Return [X, Y] of the center of cell containing provided text 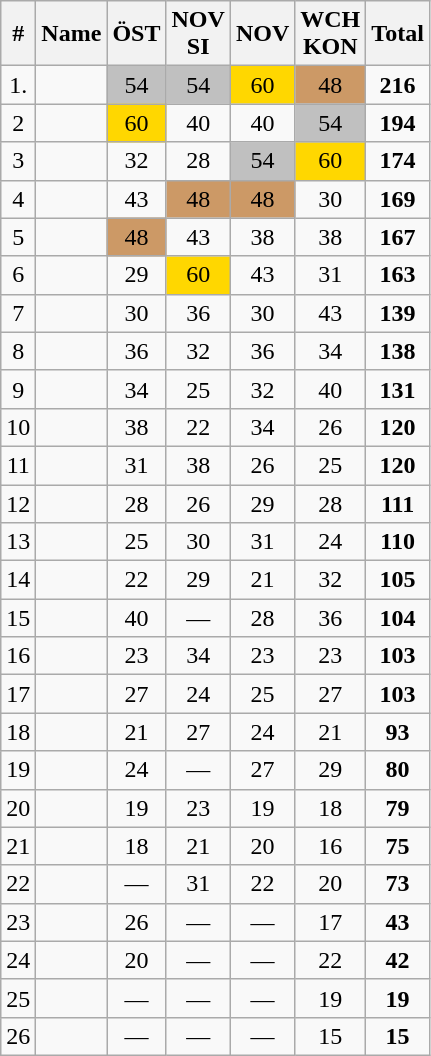
14 [18, 580]
110 [398, 542]
75 [398, 846]
169 [398, 199]
13 [18, 542]
11 [18, 465]
138 [398, 351]
93 [398, 732]
131 [398, 389]
ÖST [136, 34]
Name [72, 34]
8 [18, 351]
174 [398, 161]
73 [398, 884]
80 [398, 770]
105 [398, 580]
104 [398, 618]
111 [398, 503]
1. [18, 85]
42 [398, 960]
# [18, 34]
Total [398, 34]
167 [398, 237]
216 [398, 85]
NOV SI [198, 34]
3 [18, 161]
WCH KON [330, 34]
139 [398, 313]
10 [18, 427]
163 [398, 275]
4 [18, 199]
194 [398, 123]
7 [18, 313]
2 [18, 123]
5 [18, 237]
79 [398, 808]
12 [18, 503]
NOV [262, 34]
6 [18, 275]
9 [18, 389]
